Determine the (x, y) coordinate at the center of the cell enclosing the given text.  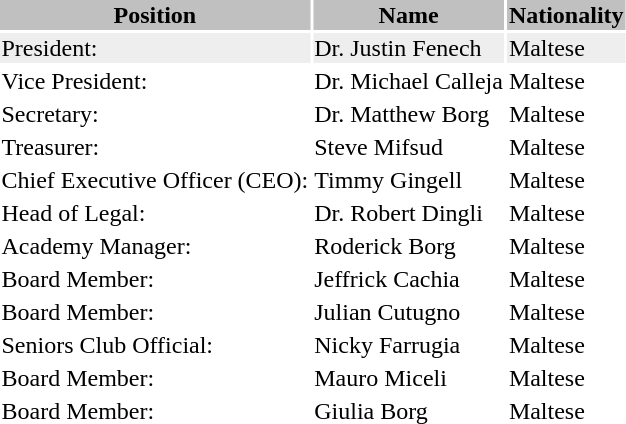
Vice President: (155, 81)
Secretary: (155, 114)
Nationality (566, 15)
Julian Cutugno (409, 312)
Dr. Michael Calleja (409, 81)
Head of Legal: (155, 213)
Mauro Miceli (409, 378)
Timmy Gingell (409, 180)
Dr. Robert Dingli (409, 213)
Nicky Farrugia (409, 345)
Jeffrick Cachia (409, 279)
Name (409, 15)
Treasurer: (155, 147)
Dr. Justin Fenech (409, 48)
Steve Mifsud (409, 147)
Dr. Matthew Borg (409, 114)
President: (155, 48)
Seniors Club Official: (155, 345)
Academy Manager: (155, 246)
Position (155, 15)
Roderick Borg (409, 246)
Chief Executive Officer (CEO): (155, 180)
